Return the (X, Y) coordinate for the center point of the cell that contains the specified text.  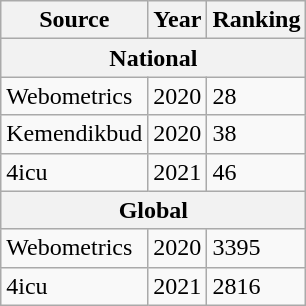
National (154, 58)
Global (154, 210)
28 (256, 96)
46 (256, 172)
38 (256, 134)
Year (178, 20)
Source (74, 20)
2816 (256, 286)
Ranking (256, 20)
3395 (256, 248)
Kemendikbud (74, 134)
